Pinpoint the cell where the given text exists, returning its (x, y) midpoint coordinate. 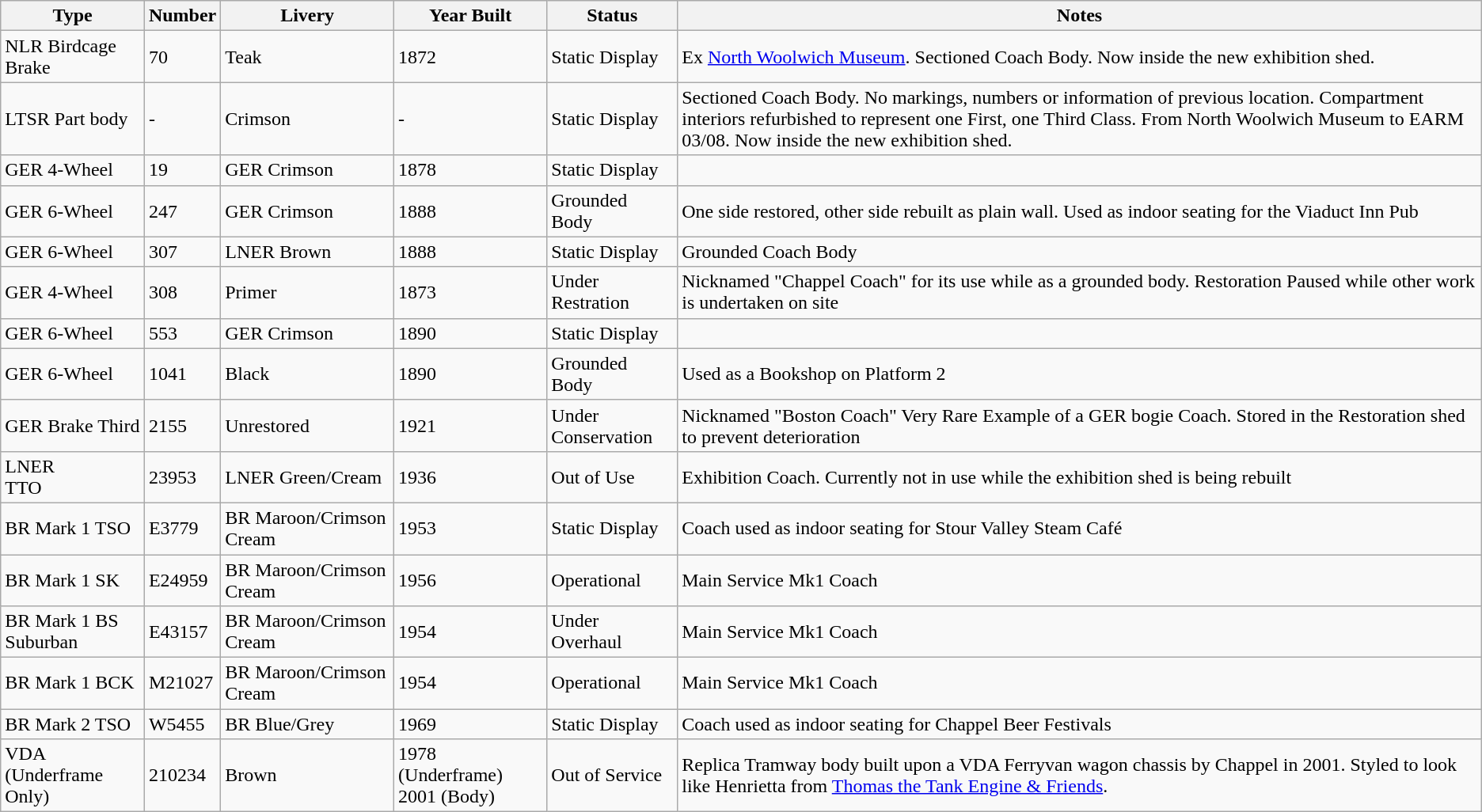
LNER Green/Cream (307, 476)
1873 (470, 293)
LNER Brown (307, 252)
BR Blue/Grey (307, 724)
1936 (470, 476)
1969 (470, 724)
210234 (182, 776)
Black (307, 374)
E43157 (182, 632)
GER Brake Third (73, 426)
Notes (1080, 16)
M21027 (182, 684)
1953 (470, 529)
Exhibition Coach. Currently not in use while the exhibition shed is being rebuilt (1080, 476)
E3779 (182, 529)
308 (182, 293)
Coach used as indoor seating for Chappel Beer Festivals (1080, 724)
NLR Birdcage Brake (73, 57)
1041 (182, 374)
Primer (307, 293)
Coach used as indoor seating for Stour Valley Steam Café (1080, 529)
BR Mark 1 BSSuburban (73, 632)
VDA (Underframe Only) (73, 776)
247 (182, 211)
Used as a Bookshop on Platform 2 (1080, 374)
One side restored, other side rebuilt as plain wall. Used as indoor seating for the Viaduct Inn Pub (1080, 211)
Status (613, 16)
Replica Tramway body built upon a VDA Ferryvan wagon chassis by Chappel in 2001. Styled to look like Henrietta from Thomas the Tank Engine & Friends. (1080, 776)
2155 (182, 426)
Teak (307, 57)
Livery (307, 16)
Unrestored (307, 426)
Out of Use (613, 476)
BR Mark 1 BCK (73, 684)
1878 (470, 170)
BR Mark 1 TSO (73, 529)
LTSR Part body (73, 119)
Year Built (470, 16)
Under Conservation (613, 426)
1921 (470, 426)
Under Overhaul (613, 632)
LNERTTO (73, 476)
W5455 (182, 724)
Nicknamed "Chappel Coach" for its use while as a grounded body. Restoration Paused while other work is undertaken on site (1080, 293)
Type (73, 16)
553 (182, 333)
Out of Service (613, 776)
Grounded Coach Body (1080, 252)
307 (182, 252)
70 (182, 57)
Nicknamed "Boston Coach" Very Rare Example of a GER bogie Coach. Stored in the Restoration shed to prevent deterioration (1080, 426)
1978(Underframe) 2001 (Body) (470, 776)
Ex North Woolwich Museum. Sectioned Coach Body. Now inside the new exhibition shed. (1080, 57)
23953 (182, 476)
Number (182, 16)
E24959 (182, 579)
19 (182, 170)
1956 (470, 579)
BR Mark 1 SK (73, 579)
Crimson (307, 119)
Brown (307, 776)
1872 (470, 57)
Under Restration (613, 293)
BR Mark 2 TSO (73, 724)
